Detect which cell encompasses the target text, then output its (x, y) center coordinate. 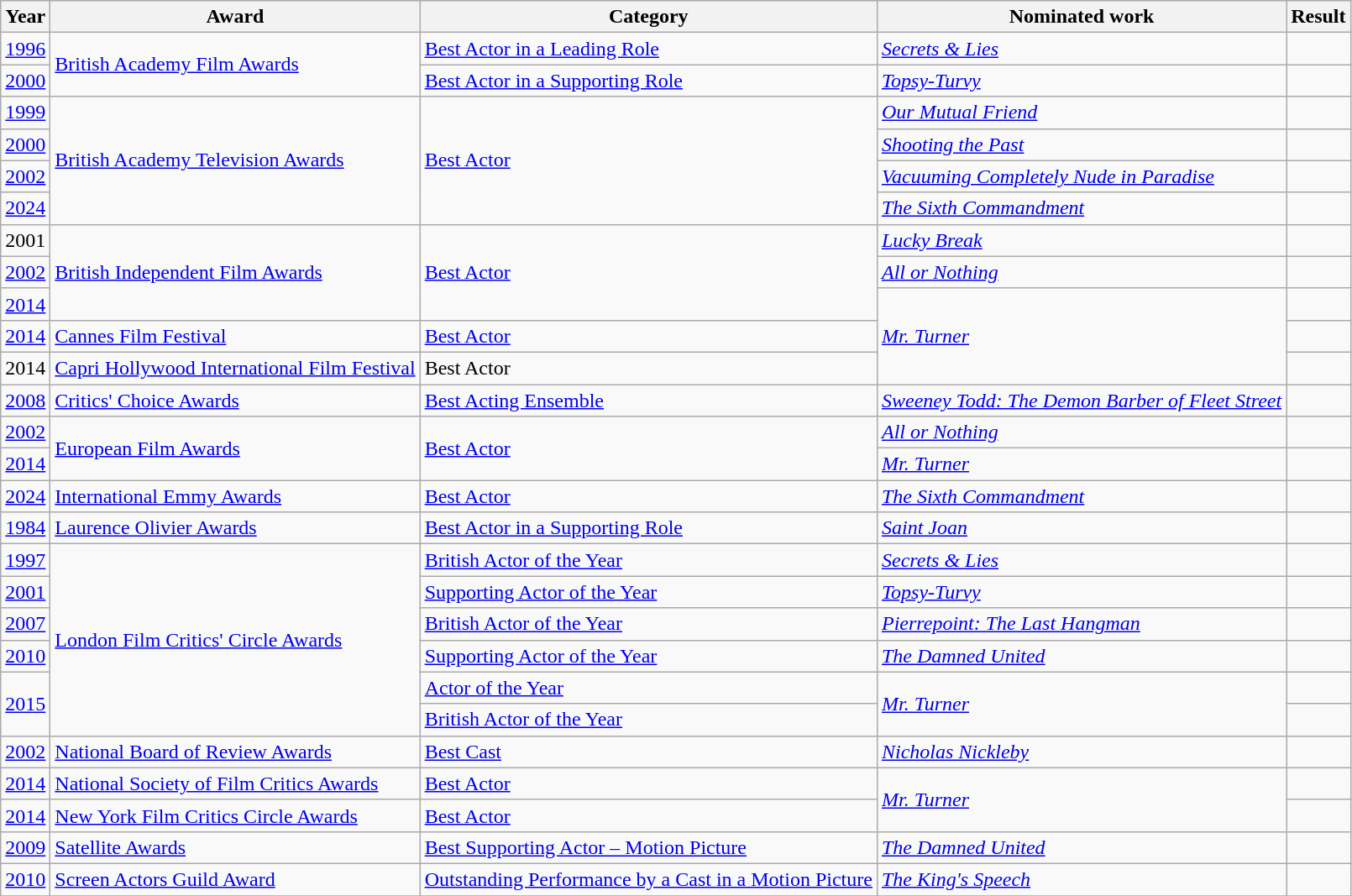
Saint Joan (1082, 528)
Category (648, 17)
2008 (25, 401)
1999 (25, 113)
European Film Awards (235, 448)
Best Cast (648, 752)
British Academy Film Awards (235, 65)
Best Supporting Actor – Motion Picture (648, 847)
Actor of the Year (648, 688)
Nicholas Nickleby (1082, 752)
Best Actor in a Leading Role (648, 49)
2015 (25, 704)
Our Mutual Friend (1082, 113)
National Society of Film Critics Awards (235, 783)
Critics' Choice Awards (235, 401)
2007 (25, 624)
Laurence Olivier Awards (235, 528)
New York Film Critics Circle Awards (235, 815)
Shooting the Past (1082, 144)
Capri Hollywood International Film Festival (235, 368)
International Emmy Awards (235, 496)
Satellite Awards (235, 847)
2009 (25, 847)
1984 (25, 528)
Best Acting Ensemble (648, 401)
Vacuuming Completely Nude in Paradise (1082, 176)
Award (235, 17)
Nominated work (1082, 17)
Cannes Film Festival (235, 336)
Result (1318, 17)
London Film Critics' Circle Awards (235, 640)
British Academy Television Awards (235, 160)
1996 (25, 49)
The King's Speech (1082, 879)
Lucky Break (1082, 240)
National Board of Review Awards (235, 752)
British Independent Film Awards (235, 272)
Screen Actors Guild Award (235, 879)
Year (25, 17)
1997 (25, 560)
Sweeney Todd: The Demon Barber of Fleet Street (1082, 401)
Pierrepoint: The Last Hangman (1082, 624)
Outstanding Performance by a Cast in a Motion Picture (648, 879)
